Find where the given text appears and provide that cell's center as [x, y] coordinate. 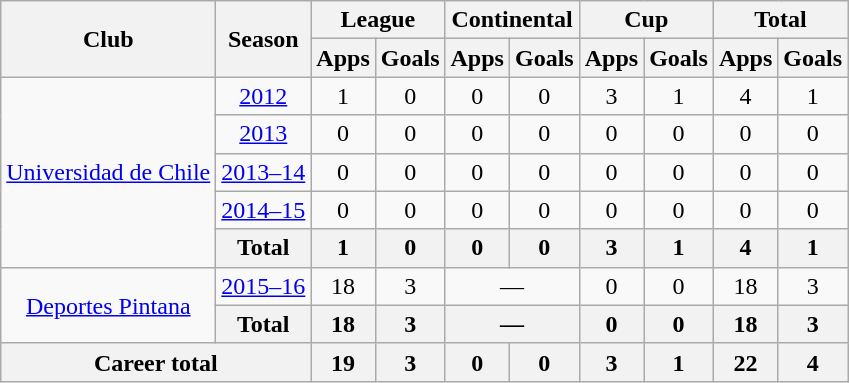
2012 [264, 96]
Deportes Pintana [108, 305]
Continental [512, 20]
2013 [264, 134]
Universidad de Chile [108, 172]
2013–14 [264, 172]
Career total [156, 362]
League [378, 20]
2014–15 [264, 210]
Club [108, 39]
Season [264, 39]
22 [745, 362]
Cup [646, 20]
2015–16 [264, 286]
19 [343, 362]
